Identify which cell holds the provided text, then report its [x, y] central coordinate. 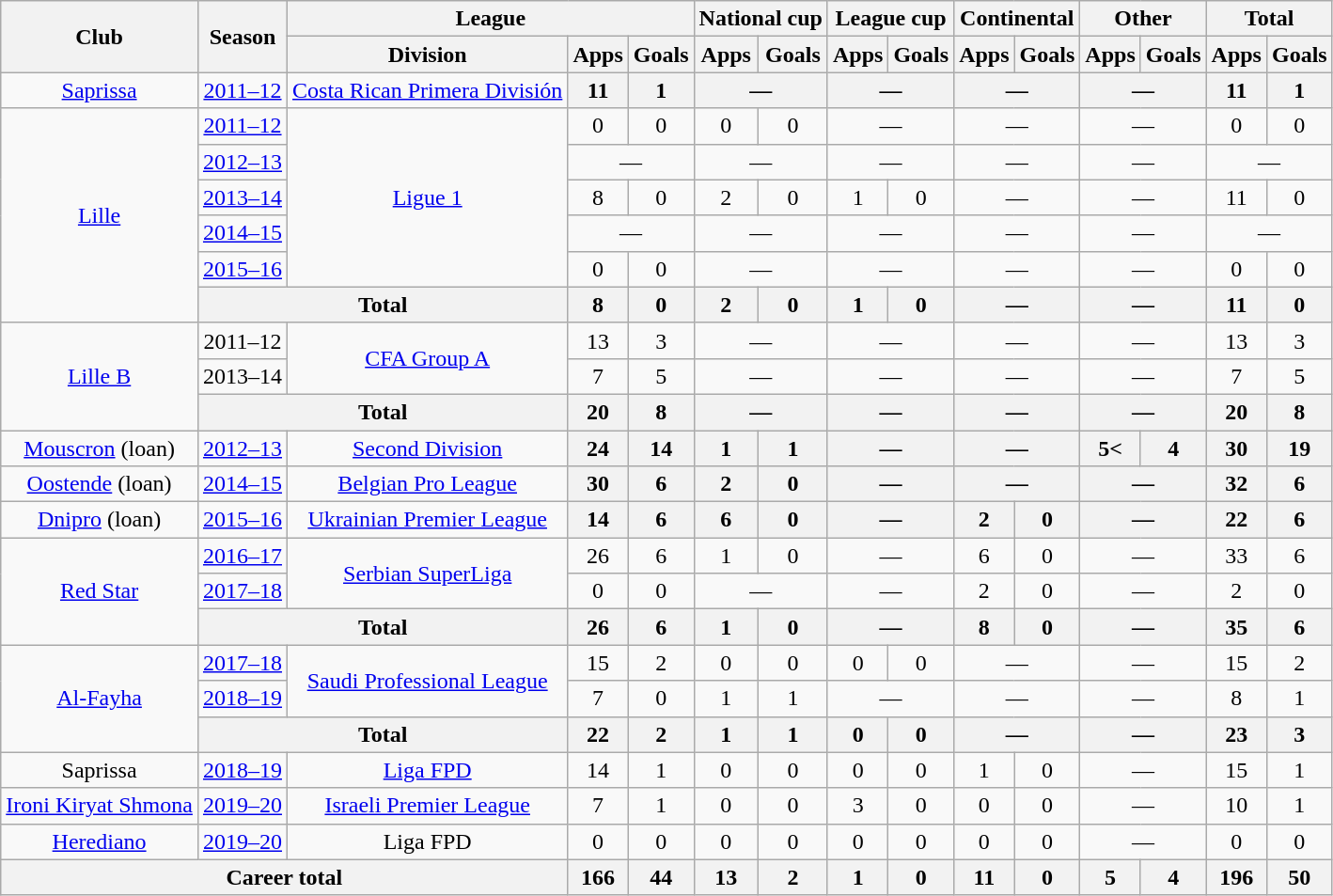
Club [100, 37]
Ukrainian Premier League [428, 520]
National cup [761, 19]
10 [1236, 806]
196 [1236, 877]
23 [1236, 734]
Ironi Kiryat Shmona [100, 806]
Second Division [428, 448]
Ligue 1 [428, 197]
Israeli Premier League [428, 806]
League [491, 19]
Career total [284, 877]
Costa Rican Primera División [428, 90]
Other [1143, 19]
50 [1299, 877]
CFA Group A [428, 358]
Season [243, 37]
Lille B [100, 376]
19 [1299, 448]
5< [1110, 448]
2016–17 [243, 556]
24 [598, 448]
44 [661, 877]
Herediano [100, 841]
35 [1236, 627]
Belgian Pro League [428, 484]
League cup [890, 19]
Red Star [100, 591]
32 [1236, 484]
Saudi Professional League [428, 681]
Dnipro (loan) [100, 520]
Division [428, 55]
Al-Fayha [100, 699]
Oostende (loan) [100, 484]
Mouscron (loan) [100, 448]
166 [598, 877]
Lille [100, 215]
33 [1236, 556]
Continental [1017, 19]
Serbian SuperLiga [428, 574]
